Return the [x, y] coordinate for the center point of the cell that contains the specified text.  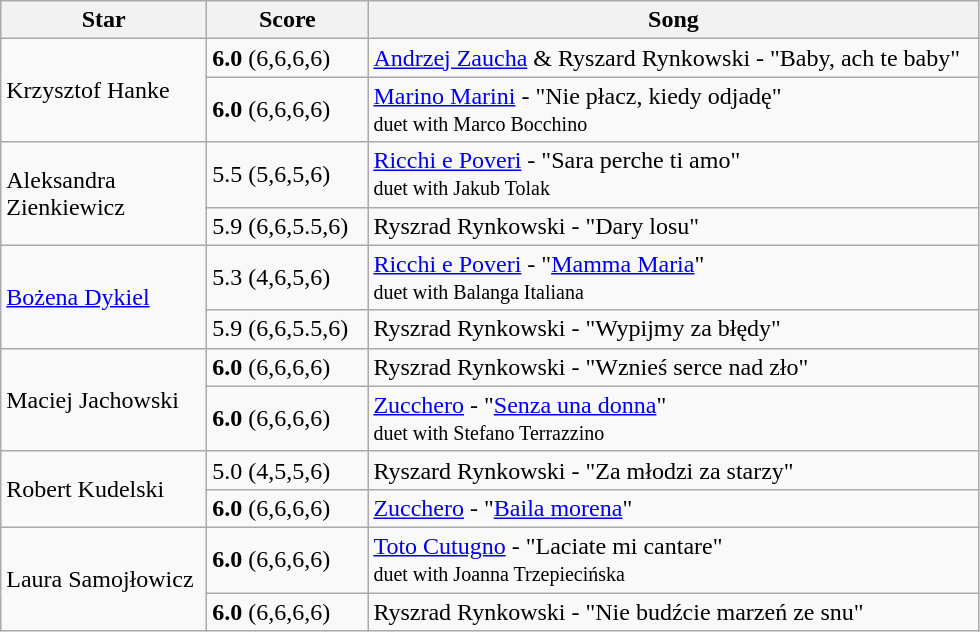
Ryszrad Rynkowski - "Nie budźcie marzeń ze snu" [674, 611]
Andrzej Zaucha & Ryszard Rynkowski - "Baby, ach te baby" [674, 58]
Krzysztof Hanke [104, 90]
Star [104, 20]
Ryszrad Rynkowski - "Wznieś serce nad zło" [674, 367]
Laura Samojłowicz [104, 578]
Score [288, 20]
Ryszrad Rynkowski - "Wypijmy za błędy" [674, 329]
5.5 (5,6,5,6) [288, 174]
Song [674, 20]
Zucchero - "Baila morena" [674, 508]
Zucchero - "Senza una donna" duet with Stefano Terrazzino [674, 418]
Bożena Dykiel [104, 296]
Ryszard Rynkowski - "Za młodzi za starzy" [674, 470]
5.3 (4,6,5,6) [288, 278]
Ryszrad Rynkowski - "Dary losu" [674, 226]
Toto Cutugno - "Laciate mi cantare" duet with Joanna Trzepiecińska [674, 560]
Marino Marini - "Nie płacz, kiedy odjadę" duet with Marco Bocchino [674, 110]
Maciej Jachowski [104, 400]
5.0 (4,5,5,6) [288, 470]
Ricchi e Poveri - "Sara perche ti amo" duet with Jakub Tolak [674, 174]
Ricchi e Poveri - "Mamma Maria" duet with Balanga Italiana [674, 278]
Aleksandra Zienkiewicz [104, 194]
Robert Kudelski [104, 489]
